Search for the cell housing the specified text and yield its [X, Y] center coordinate. 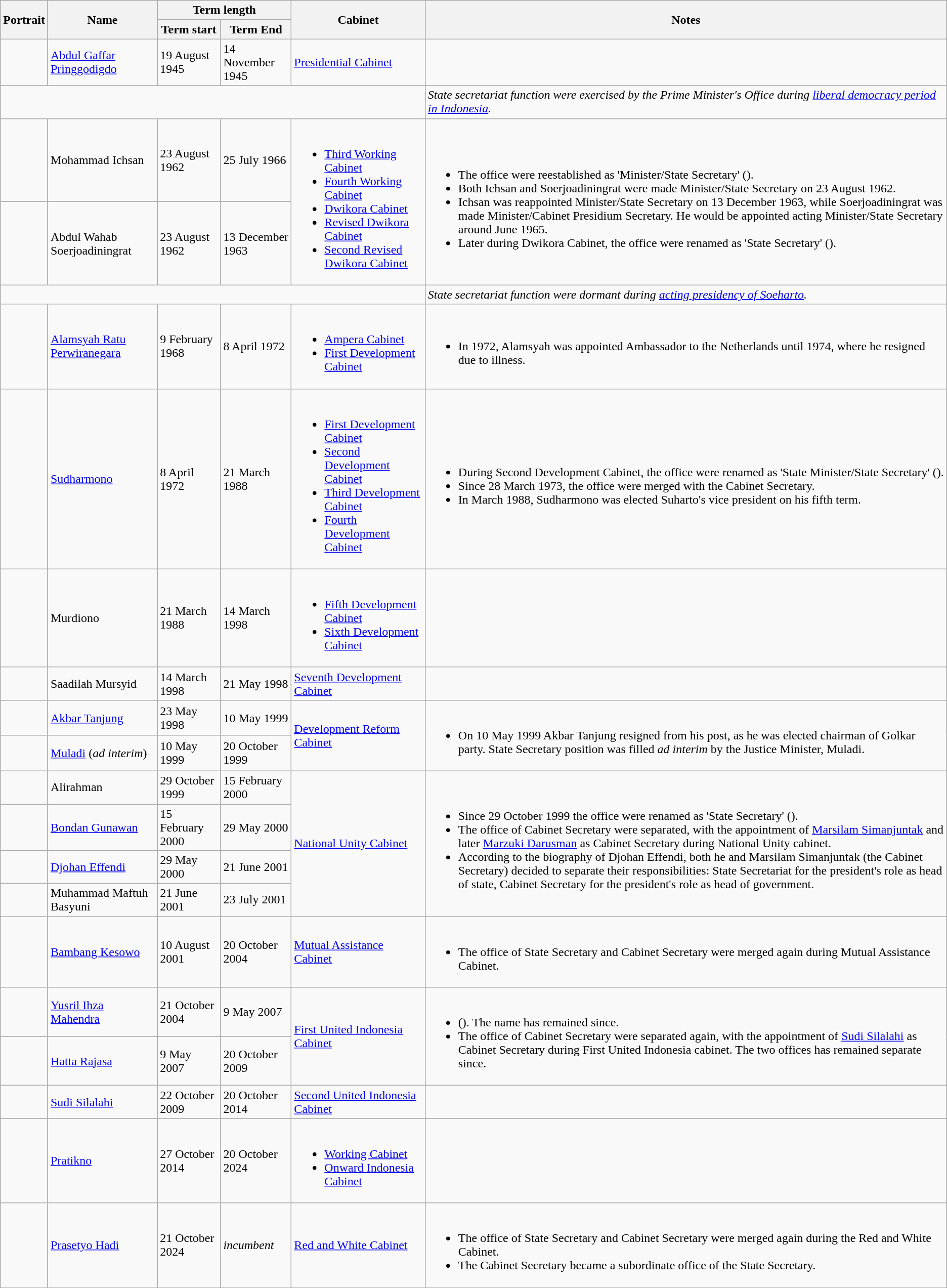
Third Working CabinetFourth Working CabinetDwikora CabinetRevised Dwikora CabinetSecond Revised Dwikora Cabinet [358, 201]
State secretariat function were exercised by the Prime Minister's Office during liberal democracy period in Indonesia. [686, 102]
The office of State Secretary and Cabinet Secretary were merged again during Mutual Assistance Cabinet. [686, 952]
Yusril Ihza Mahendra [102, 1012]
23 July 2001 [256, 900]
27 October 2014 [189, 1161]
Djohan Effendi [102, 867]
Sudharmono [102, 479]
Abdul Wahab Soerjoadiningrat [102, 244]
21 October 2004 [189, 1012]
Mohammad Ichsan [102, 160]
First Development CabinetSecond Development CabinetThird Development CabinetFourth Development Cabinet [358, 479]
Alamsyah Ratu Perwiranegara [102, 346]
Bambang Kesowo [102, 952]
Cabinet [358, 20]
Hatta Rajasa [102, 1061]
Akbar Tanjung [102, 718]
20 October 2009 [256, 1061]
incumbent [256, 1245]
Seventh Development Cabinet [358, 683]
Development Reform Cabinet [358, 735]
Name [102, 20]
Sudi Silalahi [102, 1102]
Notes [686, 20]
13 December 1963 [256, 244]
Term start [189, 29]
9 February 1968 [189, 346]
Murdiono [102, 618]
Working CabinetOnward Indonesia Cabinet [358, 1161]
21 May 1998 [256, 683]
Second United Indonesia Cabinet [358, 1102]
21 October 2024 [189, 1245]
20 October 2014 [256, 1102]
Bondan Gunawan [102, 827]
Muladi (ad interim) [102, 753]
19 August 1945 [189, 62]
20 October 1999 [256, 753]
Abdul Gaffar Pringgodigdo [102, 62]
Fifth Development CabinetSixth Development Cabinet [358, 618]
22 October 2009 [189, 1102]
Prasetyo Hadi [102, 1245]
Portrait [24, 20]
Alirahman [102, 787]
20 October 2024 [256, 1161]
Saadilah Mursyid [102, 683]
Pratikno [102, 1161]
20 October 2004 [256, 952]
Red and White Cabinet [358, 1245]
First United Indonesia Cabinet [358, 1036]
State secretariat function were dormant during acting presidency of Soeharto. [686, 295]
Muhammad Maftuh Basyuni [102, 900]
29 October 1999 [189, 787]
In 1972, Alamsyah was appointed Ambassador to the Netherlands until 1974, where he resigned due to illness. [686, 346]
25 July 1966 [256, 160]
Term length [225, 10]
14 November 1945 [256, 62]
Term End [256, 29]
23 May 1998 [189, 718]
Mutual Assistance Cabinet [358, 952]
Ampera CabinetFirst Development Cabinet [358, 346]
Presidential Cabinet [358, 62]
10 August 2001 [189, 952]
National Unity Cabinet [358, 843]
